Locate the cell with the specified text and output its (x, y) center coordinate. 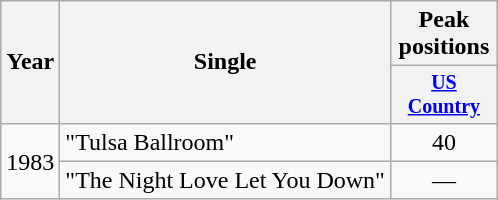
40 (444, 142)
Peak positions (444, 34)
"Tulsa Ballroom" (226, 142)
Year (30, 62)
US Country (444, 94)
— (444, 180)
Single (226, 62)
"The Night Love Let You Down" (226, 180)
1983 (30, 161)
